Locate the cell with the specified text and output its [x, y] center coordinate. 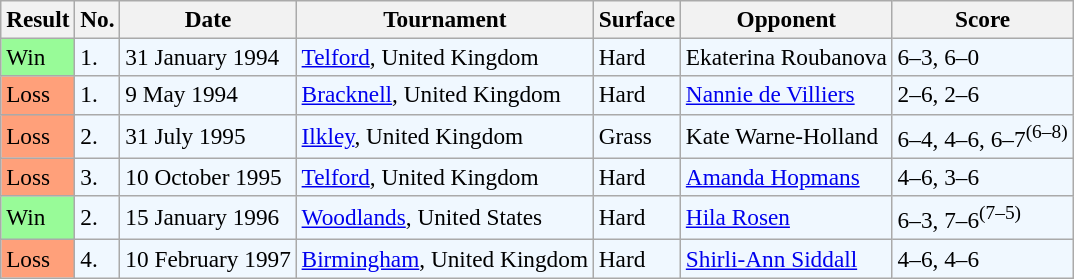
6–3, 7–6(7–5) [982, 217]
Tournament [444, 19]
10 October 1995 [208, 177]
Birmingham, United Kingdom [444, 258]
Ilkley, United Kingdom [444, 136]
15 January 1996 [208, 217]
Kate Warne-Holland [786, 136]
31 July 1995 [208, 136]
Score [982, 19]
10 February 1997 [208, 258]
4–6, 4–6 [982, 258]
4–6, 3–6 [982, 177]
No. [98, 19]
Grass [636, 136]
Nannie de Villiers [786, 95]
Amanda Hopmans [786, 177]
31 January 1994 [208, 57]
Bracknell, United Kingdom [444, 95]
3. [98, 177]
Shirli-Ann Siddall [786, 258]
Hila Rosen [786, 217]
6–4, 4–6, 6–7(6–8) [982, 136]
Opponent [786, 19]
4. [98, 258]
2–6, 2–6 [982, 95]
Ekaterina Roubanova [786, 57]
Surface [636, 19]
9 May 1994 [208, 95]
Result [38, 19]
Woodlands, United States [444, 217]
6–3, 6–0 [982, 57]
Date [208, 19]
